Search for the cell housing the specified text and yield its [x, y] center coordinate. 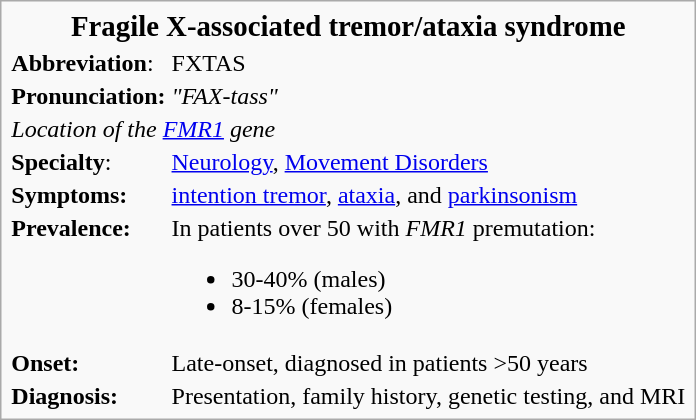
Specialty: [88, 162]
Pronunciation: [88, 96]
In patients over 50 with FMR1 premutation:30-40% (males)8-15% (females) [428, 279]
Onset: [88, 363]
Diagnosis: [88, 396]
Presentation, family history, genetic testing, and MRI [428, 396]
intention tremor, ataxia, and parkinsonism [428, 195]
Neurology, Movement Disorders [428, 162]
Abbreviation: [88, 63]
"FAX-tass" [428, 96]
Prevalence: [88, 279]
FXTAS [428, 63]
Late-onset, diagnosed in patients >50 years [428, 363]
Fragile X-associated tremor/ataxia syndrome [348, 27]
Location of the FMR1 gene [348, 129]
Symptoms: [88, 195]
